Return [x, y] of the center of cell containing provided text 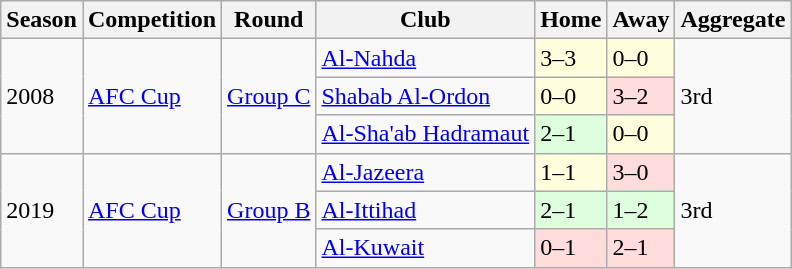
Competition [152, 20]
Round [269, 20]
Al-Nahda [426, 58]
1–1 [571, 172]
2008 [42, 96]
Group B [269, 210]
Season [42, 20]
Al-Jazeera [426, 172]
3–3 [571, 58]
Club [426, 20]
Aggregate [733, 20]
Shabab Al-Ordon [426, 96]
3–2 [641, 96]
Away [641, 20]
3–0 [641, 172]
2019 [42, 210]
1–2 [641, 210]
Group C [269, 96]
Al-Kuwait [426, 248]
Home [571, 20]
Al-Ittihad [426, 210]
Al-Sha'ab Hadramaut [426, 134]
0–1 [571, 248]
